Pinpoint the cell where the given text exists, returning its [x, y] midpoint coordinate. 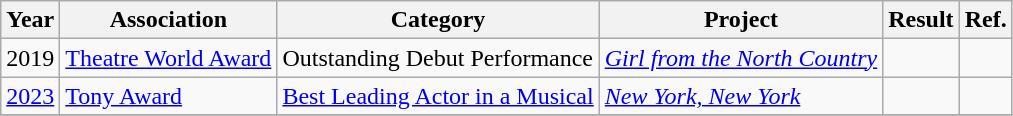
Category [438, 20]
2019 [30, 58]
Best Leading Actor in a Musical [438, 96]
New York, New York [741, 96]
Year [30, 20]
Girl from the North Country [741, 58]
Ref. [986, 20]
Tony Award [168, 96]
Association [168, 20]
Result [921, 20]
2023 [30, 96]
Outstanding Debut Performance [438, 58]
Theatre World Award [168, 58]
Project [741, 20]
